Extract the (X, Y) coordinate from the center of the cell holding the provided text.  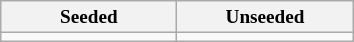
Seeded (89, 17)
Unseeded (265, 17)
